Search for the cell housing the specified text and yield its (x, y) center coordinate. 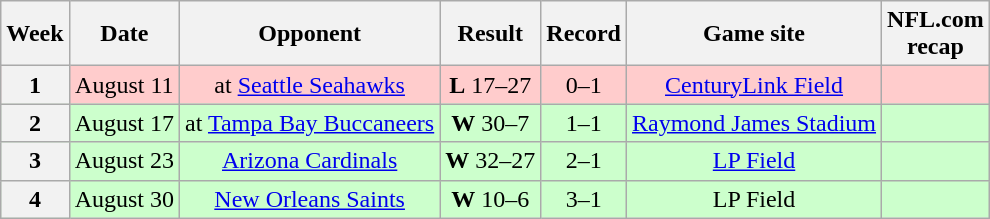
0–1 (584, 85)
NFL.comrecap (936, 34)
Opponent (310, 34)
CenturyLink Field (754, 85)
W 30–7 (490, 123)
4 (35, 199)
2–1 (584, 161)
1 (35, 85)
Result (490, 34)
at Seattle Seahawks (310, 85)
3 (35, 161)
Date (124, 34)
W 10–6 (490, 199)
Raymond James Stadium (754, 123)
New Orleans Saints (310, 199)
2 (35, 123)
W 32–27 (490, 161)
Game site (754, 34)
3–1 (584, 199)
Arizona Cardinals (310, 161)
August 17 (124, 123)
August 11 (124, 85)
1–1 (584, 123)
August 23 (124, 161)
L 17–27 (490, 85)
at Tampa Bay Buccaneers (310, 123)
August 30 (124, 199)
Week (35, 34)
Record (584, 34)
